Return the [x, y] coordinate for the center point of the cell that contains the specified text.  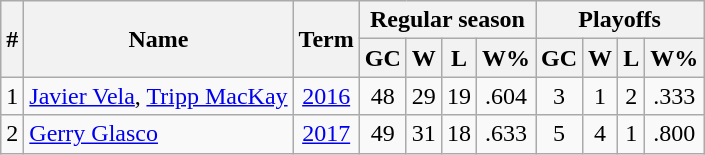
18 [458, 134]
Gerry Glasco [158, 134]
Regular season [447, 20]
5 [560, 134]
.800 [674, 134]
2016 [326, 96]
# [12, 39]
.333 [674, 96]
31 [424, 134]
4 [600, 134]
.633 [506, 134]
Playoffs [620, 20]
.604 [506, 96]
Javier Vela, Tripp MacKay [158, 96]
49 [382, 134]
19 [458, 96]
Name [158, 39]
2017 [326, 134]
48 [382, 96]
3 [560, 96]
Term [326, 39]
29 [424, 96]
